Locate the cell with the specified text and output its [x, y] center coordinate. 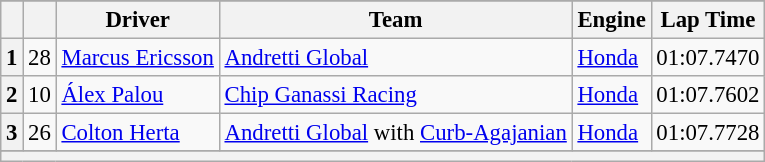
Team [396, 20]
Chip Ganassi Racing [396, 95]
10 [40, 95]
01:07.7728 [708, 133]
Álex Palou [138, 95]
Andretti Global with Curb-Agajanian [396, 133]
Driver [138, 20]
01:07.7602 [708, 95]
1 [12, 58]
01:07.7470 [708, 58]
Engine [612, 20]
2 [12, 95]
Colton Herta [138, 133]
26 [40, 133]
Marcus Ericsson [138, 58]
3 [12, 133]
28 [40, 58]
Lap Time [708, 20]
Andretti Global [396, 58]
